Find where the given text appears and provide that cell's center as [X, Y] coordinate. 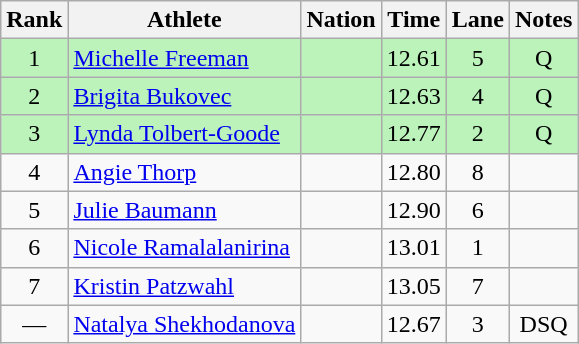
12.80 [414, 172]
Kristin Patzwahl [184, 286]
Lynda Tolbert-Goode [184, 134]
Notes [543, 20]
DSQ [543, 324]
Rank [34, 20]
12.77 [414, 134]
Brigita Bukovec [184, 96]
13.05 [414, 286]
Michelle Freeman [184, 58]
12.63 [414, 96]
Natalya Shekhodanova [184, 324]
12.67 [414, 324]
Time [414, 20]
12.61 [414, 58]
Angie Thorp [184, 172]
8 [478, 172]
Lane [478, 20]
Julie Baumann [184, 210]
Athlete [184, 20]
— [34, 324]
Nation [341, 20]
13.01 [414, 248]
12.90 [414, 210]
Nicole Ramalalanirina [184, 248]
